Return the (x, y) coordinate for the center point of the cell that contains the specified text.  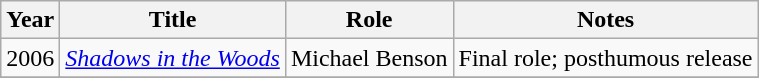
Role (369, 20)
2006 (30, 58)
Title (173, 20)
Shadows in the Woods (173, 58)
Notes (606, 20)
Year (30, 20)
Final role; posthumous release (606, 58)
Michael Benson (369, 58)
